Find where the given text appears and provide that cell's center as (X, Y) coordinate. 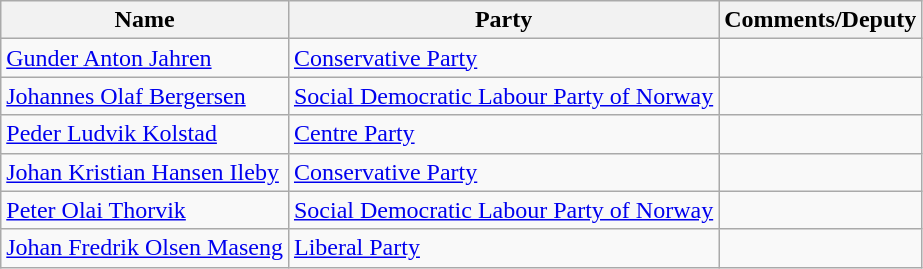
Liberal Party (503, 248)
Peter Olai Thorvik (145, 210)
Party (503, 20)
Name (145, 20)
Johan Kristian Hansen Ileby (145, 172)
Peder Ludvik Kolstad (145, 134)
Centre Party (503, 134)
Johan Fredrik Olsen Maseng (145, 248)
Comments/Deputy (820, 20)
Johannes Olaf Bergersen (145, 96)
Gunder Anton Jahren (145, 58)
